Scan for the cell matching the given text and deliver its (X, Y) coordinate at center. 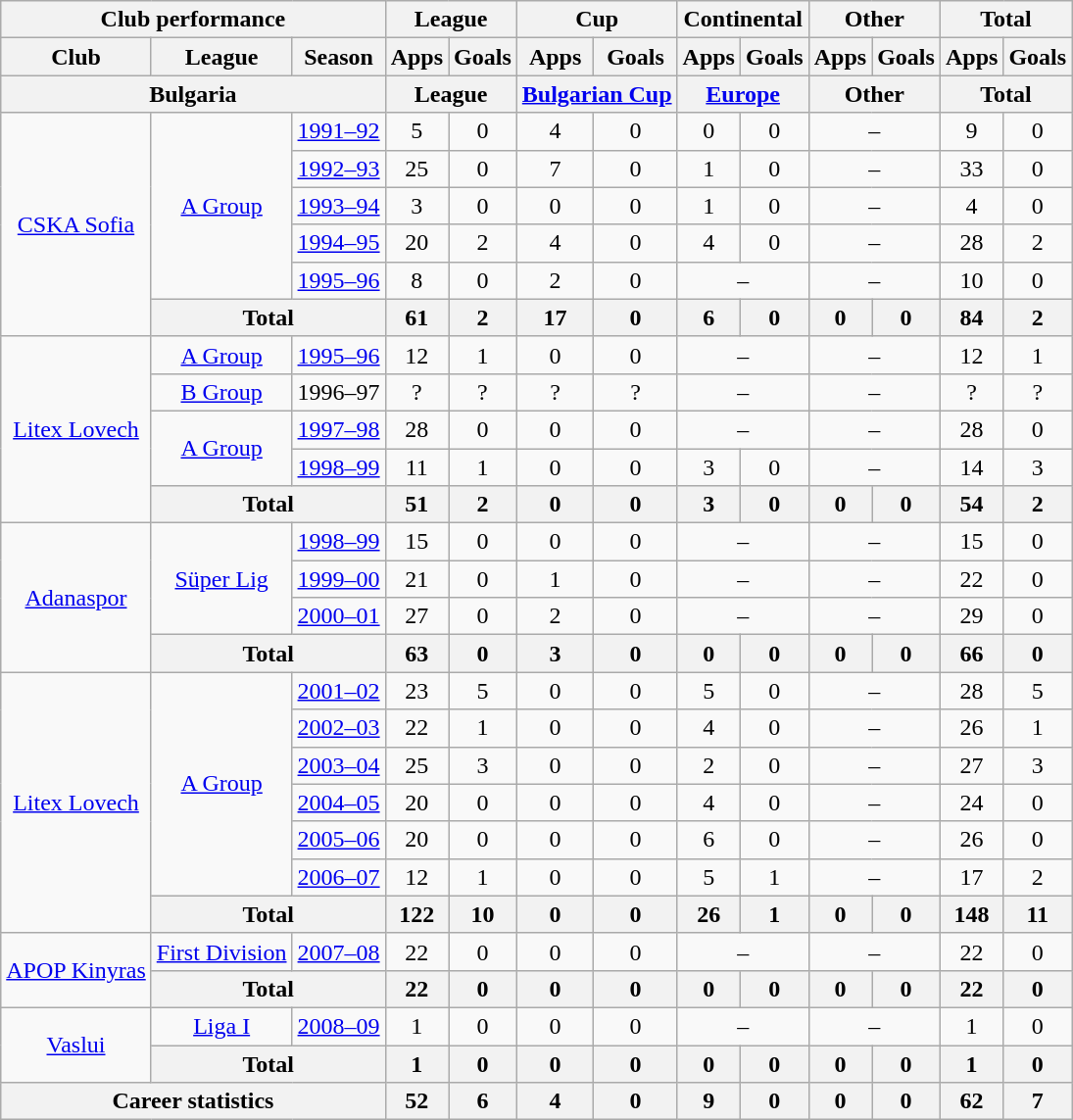
Liga I (221, 1026)
Vaslui (76, 1045)
Adanaspor (76, 598)
51 (416, 505)
62 (971, 1101)
2002–03 (339, 728)
APOP Kinyras (76, 970)
2006–07 (339, 877)
2008–09 (339, 1026)
2003–04 (339, 765)
1999–00 (339, 579)
Süper Lig (221, 579)
122 (416, 914)
2007–08 (339, 951)
148 (971, 914)
54 (971, 505)
1994–95 (339, 243)
2000–01 (339, 616)
14 (971, 467)
1997–98 (339, 429)
Continental (743, 20)
63 (416, 654)
Bulgarian Cup (597, 94)
1993–94 (339, 206)
21 (416, 579)
29 (971, 616)
1992–93 (339, 169)
1996–97 (339, 392)
Club performance (193, 20)
Season (339, 57)
Bulgaria (193, 94)
84 (971, 317)
Career statistics (193, 1101)
2001–02 (339, 691)
33 (971, 169)
First Division (221, 951)
Europe (743, 94)
Cup (597, 20)
52 (416, 1101)
CSKA Sofia (76, 224)
23 (416, 691)
2004–05 (339, 803)
8 (416, 280)
B Group (221, 392)
66 (971, 654)
1991–92 (339, 131)
2005–06 (339, 840)
Club (76, 57)
61 (416, 317)
24 (971, 803)
